Pinpoint the cell where the given text exists, returning its [x, y] midpoint coordinate. 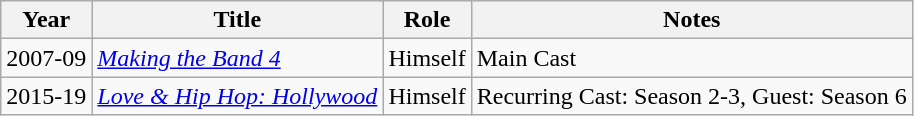
2007-09 [46, 58]
2015-19 [46, 96]
Love & Hip Hop: Hollywood [238, 96]
Role [427, 20]
Year [46, 20]
Notes [692, 20]
Main Cast [692, 58]
Making the Band 4 [238, 58]
Recurring Cast: Season 2-3, Guest: Season 6 [692, 96]
Title [238, 20]
